Capture the cell that displays the provided text and extract its [X, Y] central coordinate. 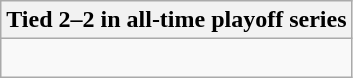
Tied 2–2 in all-time playoff series [176, 20]
